For the text-containing cell, return its midpoint in (x, y) coordinate format. 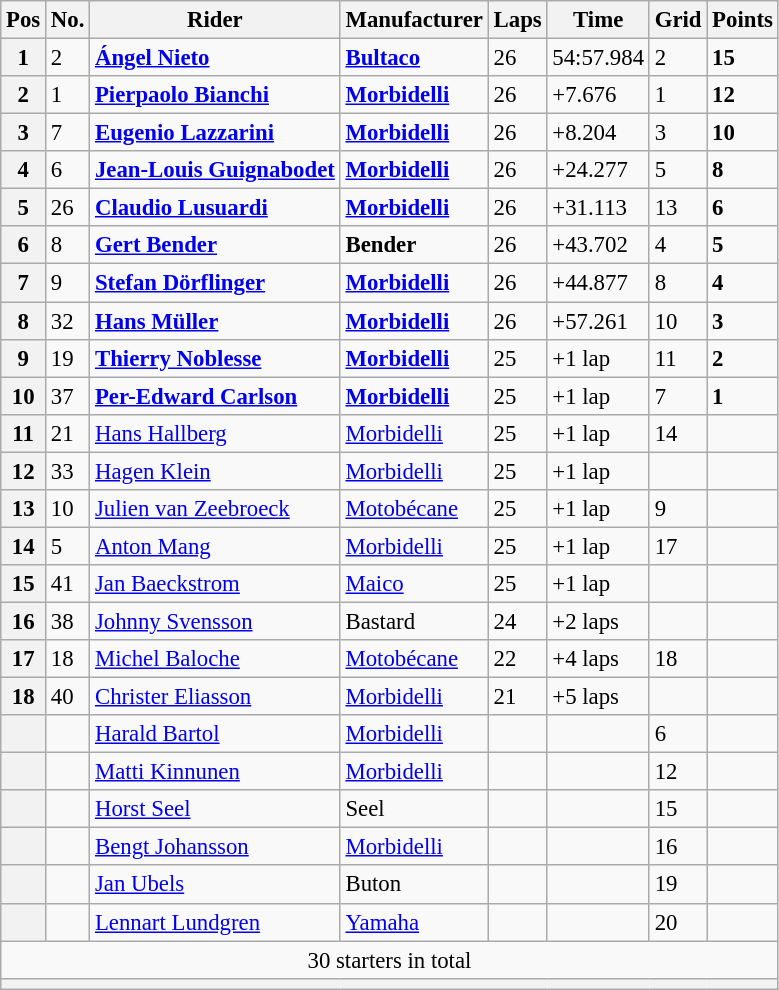
Jan Baeckstrom (215, 584)
Yamaha (414, 922)
Harald Bartol (215, 734)
+4 laps (598, 659)
Julien van Zeebroeck (215, 509)
Matti Kinnunen (215, 772)
+5 laps (598, 697)
Hans Hallberg (215, 433)
24 (518, 621)
Points (742, 20)
Pos (24, 20)
+43.702 (598, 245)
Johnny Svensson (215, 621)
Bultaco (414, 58)
+7.676 (598, 95)
Laps (518, 20)
Hans Müller (215, 321)
+44.877 (598, 283)
Lennart Lundgren (215, 922)
+8.204 (598, 133)
41 (68, 584)
40 (68, 697)
33 (68, 471)
22 (518, 659)
30 starters in total (390, 960)
Ángel Nieto (215, 58)
Anton Mang (215, 546)
Gert Bender (215, 245)
37 (68, 396)
Jean-Louis Guignabodet (215, 170)
32 (68, 321)
Manufacturer (414, 20)
+24.277 (598, 170)
54:57.984 (598, 58)
Horst Seel (215, 809)
Eugenio Lazzarini (215, 133)
+57.261 (598, 321)
Time (598, 20)
Rider (215, 20)
+2 laps (598, 621)
Michel Baloche (215, 659)
Bengt Johansson (215, 847)
Maico (414, 584)
No. (68, 20)
Hagen Klein (215, 471)
Buton (414, 885)
20 (678, 922)
Seel (414, 809)
Stefan Dörflinger (215, 283)
Pierpaolo Bianchi (215, 95)
Thierry Noblesse (215, 358)
Claudio Lusuardi (215, 208)
Jan Ubels (215, 885)
+31.113 (598, 208)
Bastard (414, 621)
Per-Edward Carlson (215, 396)
Grid (678, 20)
38 (68, 621)
Bender (414, 245)
Christer Eliasson (215, 697)
